Pinpoint the cell where the given text exists, returning its [X, Y] midpoint coordinate. 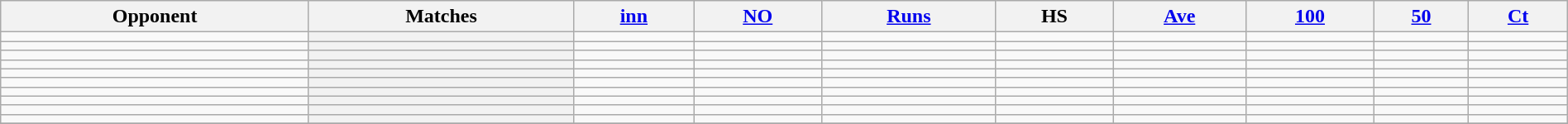
Matches [441, 17]
Ct [1518, 17]
inn [634, 17]
HS [1054, 17]
50 [1421, 17]
NO [758, 17]
100 [1310, 17]
Ave [1179, 17]
Runs [908, 17]
Opponent [155, 17]
